Detect which cell encompasses the target text, then output its (x, y) center coordinate. 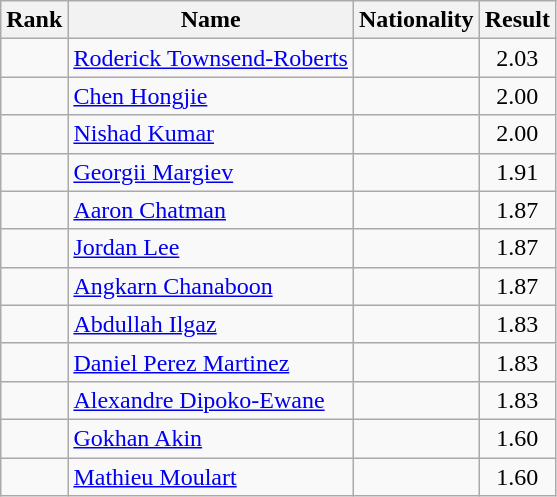
Roderick Townsend-Roberts (211, 58)
Nationality (416, 20)
Mathieu Moulart (211, 477)
Angkarn Chanaboon (211, 286)
Chen Hongjie (211, 96)
Name (211, 20)
Jordan Lee (211, 248)
Nishad Kumar (211, 134)
Alexandre Dipoko-Ewane (211, 400)
Georgii Margiev (211, 172)
Abdullah Ilgaz (211, 324)
2.03 (517, 58)
Result (517, 20)
Rank (34, 20)
Aaron Chatman (211, 210)
1.91 (517, 172)
Daniel Perez Martinez (211, 362)
Gokhan Akin (211, 438)
